From the cell containing the given text, extract its center point as (x, y) coordinate. 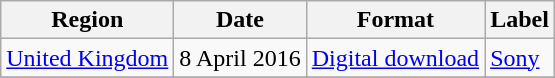
Sony (520, 58)
Label (520, 20)
Date (240, 20)
Region (88, 20)
Digital download (395, 58)
Format (395, 20)
8 April 2016 (240, 58)
United Kingdom (88, 58)
